Search for the cell housing the specified text and yield its [X, Y] center coordinate. 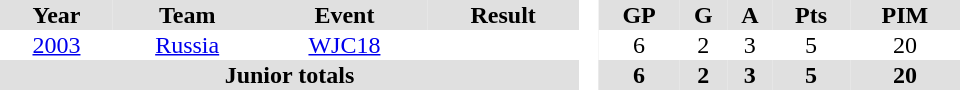
Pts [811, 15]
Russia [187, 45]
2003 [56, 45]
Result [504, 15]
Team [187, 15]
GP [639, 15]
Event [344, 15]
G [703, 15]
Year [56, 15]
WJC18 [344, 45]
Junior totals [290, 75]
A [750, 15]
PIM [905, 15]
